Determine the [x, y] coordinate at the center of the cell enclosing the given text.  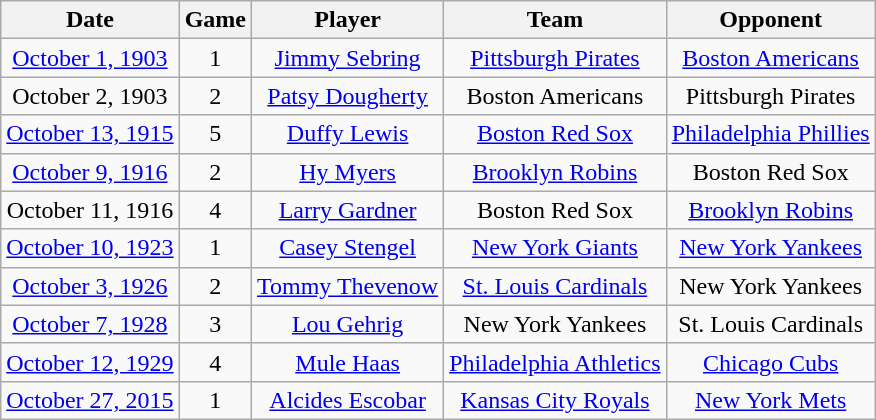
October 1, 1903 [90, 58]
October 13, 1915 [90, 134]
October 7, 1928 [90, 324]
Casey Stengel [347, 248]
5 [215, 134]
October 10, 1923 [90, 248]
Team [555, 20]
October 11, 1916 [90, 210]
New York Giants [555, 248]
Duffy Lewis [347, 134]
Hy Myers [347, 172]
October 12, 1929 [90, 362]
October 3, 1926 [90, 286]
New York Mets [770, 400]
Date [90, 20]
Tommy Thevenow [347, 286]
Chicago Cubs [770, 362]
Lou Gehrig [347, 324]
Patsy Dougherty [347, 96]
3 [215, 324]
October 27, 2015 [90, 400]
Philadelphia Athletics [555, 362]
Larry Gardner [347, 210]
October 9, 1916 [90, 172]
Game [215, 20]
Opponent [770, 20]
Jimmy Sebring [347, 58]
October 2, 1903 [90, 96]
Player [347, 20]
Mule Haas [347, 362]
Philadelphia Phillies [770, 134]
Alcides Escobar [347, 400]
Kansas City Royals [555, 400]
